Return (x, y) of the center of cell containing provided text 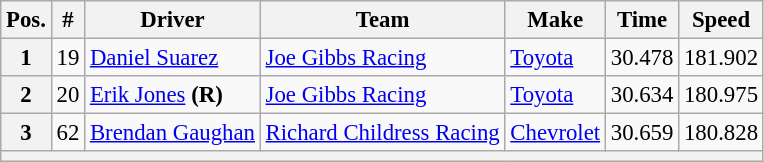
180.828 (722, 133)
Pos. (26, 20)
181.902 (722, 58)
30.634 (642, 95)
1 (26, 58)
30.659 (642, 133)
# (68, 20)
Driver (173, 20)
Team (382, 20)
Time (642, 20)
Brendan Gaughan (173, 133)
Chevrolet (555, 133)
Richard Childress Racing (382, 133)
Speed (722, 20)
62 (68, 133)
20 (68, 95)
19 (68, 58)
Daniel Suarez (173, 58)
2 (26, 95)
Make (555, 20)
Erik Jones (R) (173, 95)
30.478 (642, 58)
180.975 (722, 95)
3 (26, 133)
